Find where the given text appears and provide that cell's center as [X, Y] coordinate. 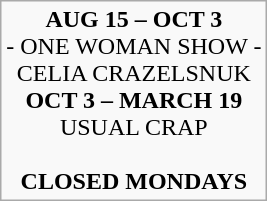
AUG 15 – OCT 3- ONE WOMAN SHOW -CELIA CRAZELSNUKOCT 3 – MARCH 19USUAL CRAPCLOSED MONDAYS [134, 101]
